Return the (X, Y) coordinate for the center point of the cell that contains the specified text.  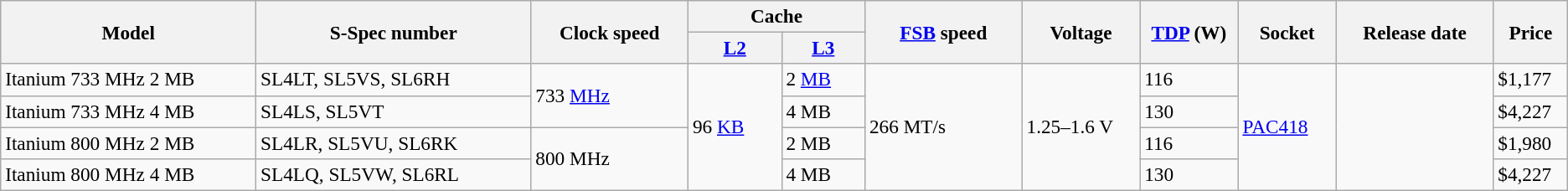
FSB speed (944, 32)
1.25–1.6 V (1081, 127)
Cache (777, 16)
SL4LR, SL5VU, SL6RK (394, 142)
Socket (1287, 32)
L2 (735, 48)
Price (1531, 32)
Clock speed (610, 32)
$1,980 (1531, 142)
SL4LT, SL5VS, SL6RH (394, 80)
L3 (823, 48)
266 MT/s (944, 127)
Model (129, 32)
Itanium 800 MHz 2 MB (129, 142)
Release date (1415, 32)
SL4LS, SL5VT (394, 111)
96 KB (735, 127)
S-Spec number (394, 32)
PAC418 (1287, 127)
TDP (W) (1189, 32)
733 MHz (610, 95)
Itanium 733 MHz 2 MB (129, 80)
800 MHz (610, 158)
Voltage (1081, 32)
Itanium 800 MHz 4 MB (129, 174)
$1,177 (1531, 80)
Itanium 733 MHz 4 MB (129, 111)
SL4LQ, SL5VW, SL6RL (394, 174)
